Output the (x, y) coordinate of the center of the cell containing the given text.  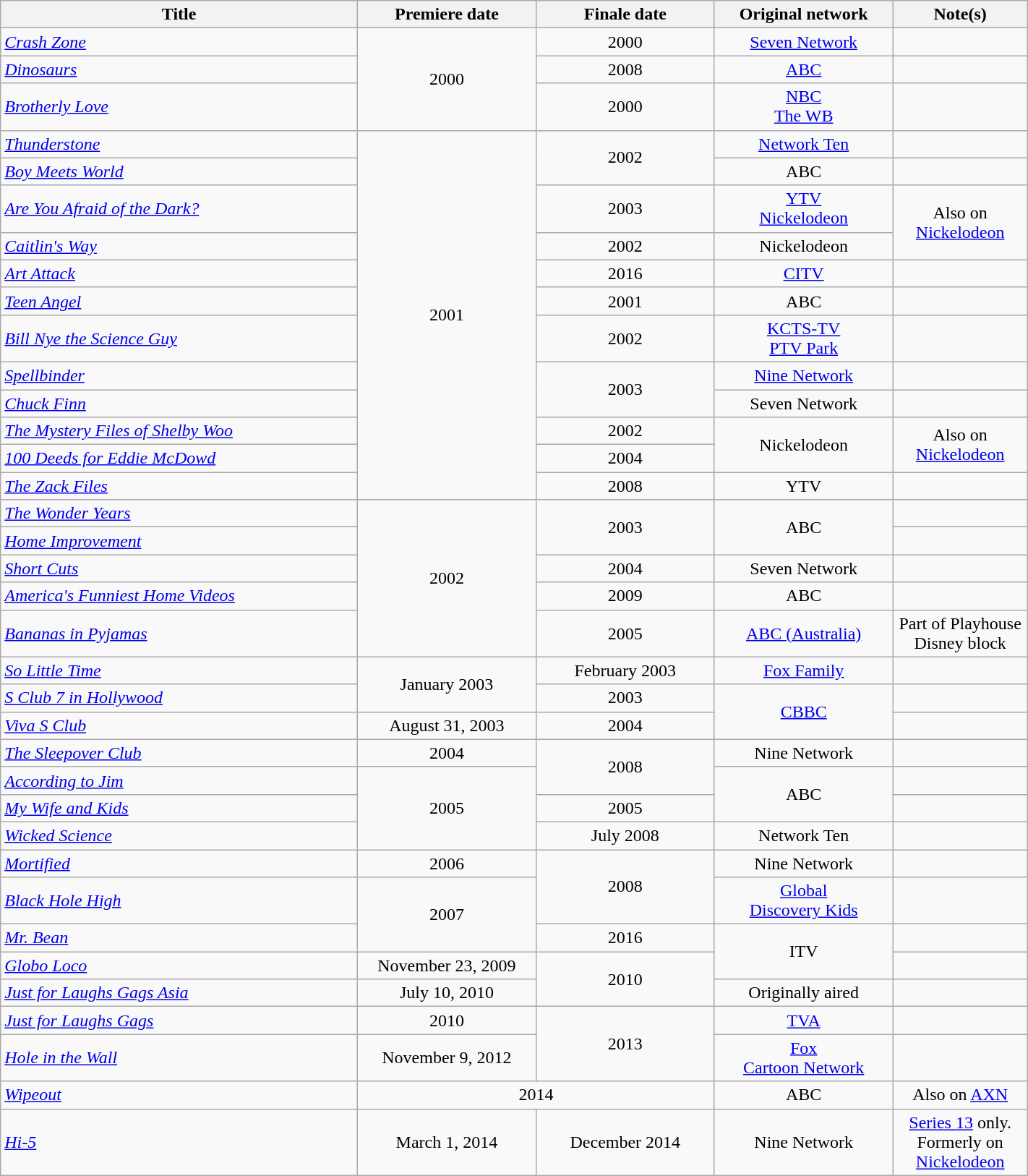
2014 (536, 1095)
ABC (Australia) (804, 634)
Teen Angel (179, 301)
The Sleepover Club (179, 753)
Finale date (625, 14)
August 31, 2003 (447, 725)
ITV (804, 952)
Series 13 only. Formerly on Nickelodeon (960, 1142)
Fox Family (804, 670)
Short Cuts (179, 568)
Crash Zone (179, 42)
Originally aired (804, 993)
Note(s) (960, 14)
The Wonder Years (179, 514)
Wipeout (179, 1095)
Caitlin's Way (179, 246)
Boy Meets World (179, 171)
Premiere date (447, 14)
2006 (447, 863)
November 9, 2012 (447, 1057)
KCTS-TVPTV Park (804, 338)
Also on AXN (960, 1095)
YTV (804, 486)
The Zack Files (179, 486)
Just for Laughs Gags (179, 1021)
YTVNickelodeon (804, 208)
Bill Nye the Science Guy (179, 338)
The Mystery Files of Shelby Woo (179, 431)
Globo Loco (179, 966)
March 1, 2014 (447, 1142)
America's Funniest Home Videos (179, 596)
CITV (804, 273)
Hi-5 (179, 1142)
2007 (447, 914)
So Little Time (179, 670)
Are You Afraid of the Dark? (179, 208)
CBBC (804, 712)
Black Hole High (179, 901)
November 23, 2009 (447, 966)
Spellbinder (179, 375)
GlobalDiscovery Kids (804, 901)
Title (179, 14)
Part of Playhouse Disney block (960, 634)
FoxCartoon Network (804, 1057)
Wicked Science (179, 835)
S Club 7 in Hollywood (179, 698)
Art Attack (179, 273)
Bananas in Pyjamas (179, 634)
Chuck Finn (179, 403)
NBCThe WB (804, 107)
2013 (625, 1044)
According to Jim (179, 780)
100 Deeds for Eddie McDowd (179, 459)
2009 (625, 596)
Brotherly Love (179, 107)
July 2008 (625, 835)
My Wife and Kids (179, 808)
Just for Laughs Gags Asia (179, 993)
Dinosaurs (179, 69)
Thunderstone (179, 144)
February 2003 (625, 670)
January 2003 (447, 684)
Original network (804, 14)
December 2014 (625, 1142)
Home Improvement (179, 541)
Viva S Club (179, 725)
Hole in the Wall (179, 1057)
Mortified (179, 863)
Mr. Bean (179, 938)
TVA (804, 1021)
July 10, 2010 (447, 993)
